Locate the cell with the specified text and output its (X, Y) center coordinate. 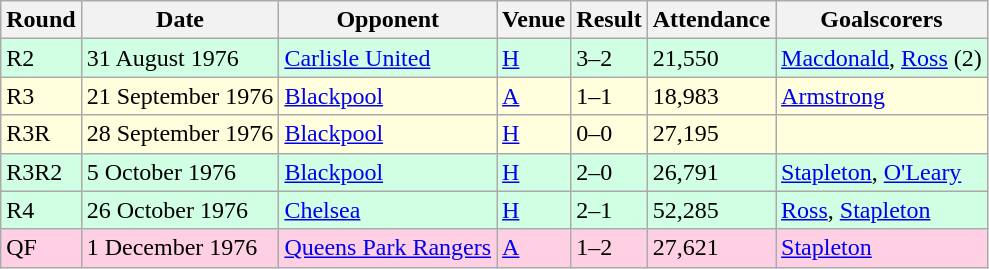
27,195 (711, 134)
Armstrong (882, 96)
R2 (41, 58)
Opponent (388, 20)
Attendance (711, 20)
QF (41, 248)
52,285 (711, 210)
Stapleton, O'Leary (882, 172)
1 December 1976 (180, 248)
Result (609, 20)
Goalscorers (882, 20)
27,621 (711, 248)
31 August 1976 (180, 58)
21 September 1976 (180, 96)
R4 (41, 210)
2–0 (609, 172)
21,550 (711, 58)
3–2 (609, 58)
R3R2 (41, 172)
26 October 1976 (180, 210)
Chelsea (388, 210)
R3R (41, 134)
5 October 1976 (180, 172)
Macdonald, Ross (2) (882, 58)
Stapleton (882, 248)
Ross, Stapleton (882, 210)
2–1 (609, 210)
Queens Park Rangers (388, 248)
18,983 (711, 96)
1–1 (609, 96)
Carlisle United (388, 58)
1–2 (609, 248)
Venue (534, 20)
28 September 1976 (180, 134)
0–0 (609, 134)
26,791 (711, 172)
Date (180, 20)
Round (41, 20)
R3 (41, 96)
